Output the [X, Y] coordinate of the center of the cell containing the given text.  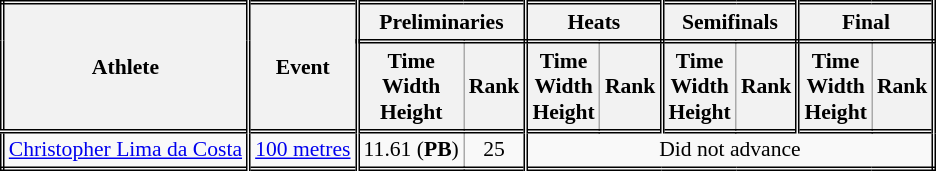
25 [495, 150]
Preliminaries [442, 22]
Heats [594, 22]
Semifinals [730, 22]
Athlete [125, 67]
Event [303, 67]
Final [866, 22]
Did not advance [730, 150]
100 metres [303, 150]
Christopher Lima da Costa [125, 150]
11.61 (PB) [410, 150]
